Return (x, y) of the center of cell containing provided text 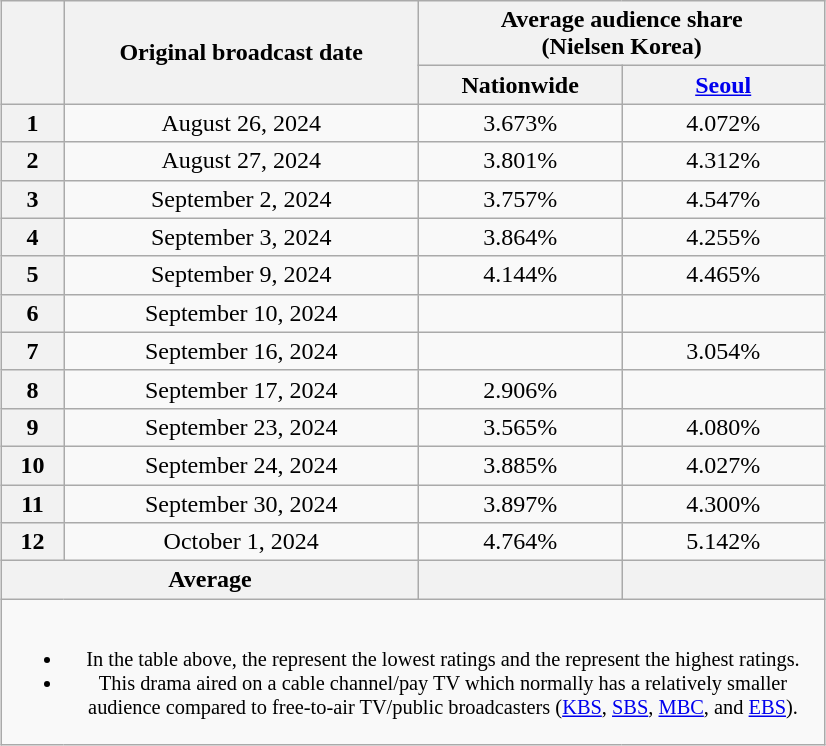
September 17, 2024 (242, 389)
Average (210, 580)
5.142% (724, 542)
5 (32, 275)
Original broadcast date (242, 52)
Nationwide (520, 85)
August 26, 2024 (242, 123)
7 (32, 351)
September 2, 2024 (242, 199)
3.565% (520, 427)
1 (32, 123)
September 10, 2024 (242, 313)
September 23, 2024 (242, 427)
4.027% (724, 465)
12 (32, 542)
September 9, 2024 (242, 275)
Average audience share(Nielsen Korea) (622, 34)
11 (32, 503)
3.801% (520, 161)
4.465% (724, 275)
4.312% (724, 161)
September 30, 2024 (242, 503)
2.906% (520, 389)
3.864% (520, 237)
4.072% (724, 123)
3.673% (520, 123)
September 16, 2024 (242, 351)
10 (32, 465)
September 24, 2024 (242, 465)
3 (32, 199)
2 (32, 161)
3.897% (520, 503)
3.054% (724, 351)
August 27, 2024 (242, 161)
6 (32, 313)
4.300% (724, 503)
4.255% (724, 237)
4.764% (520, 542)
3.757% (520, 199)
9 (32, 427)
4.144% (520, 275)
Seoul (724, 85)
September 3, 2024 (242, 237)
4 (32, 237)
4.080% (724, 427)
October 1, 2024 (242, 542)
8 (32, 389)
3.885% (520, 465)
4.547% (724, 199)
